Extract the (x, y) coordinate from the center of the cell holding the provided text.  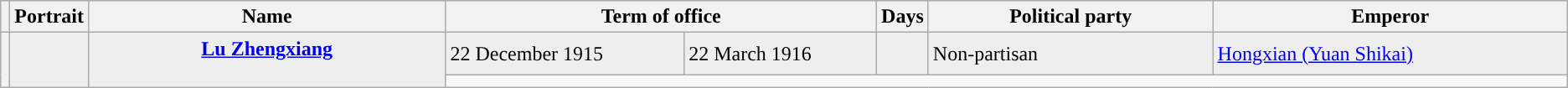
Non-partisan (1070, 54)
Portrait (49, 17)
Hongxian (Yuan Shikai) (1390, 54)
Term of office (662, 17)
22 March 1916 (781, 54)
Name (266, 17)
Emperor (1390, 17)
Days (903, 17)
Political party (1070, 17)
22 December 1915 (565, 54)
Lu Zhengxiang (266, 60)
